Provide the [X, Y] coordinate of the cell's center where the given text is located.  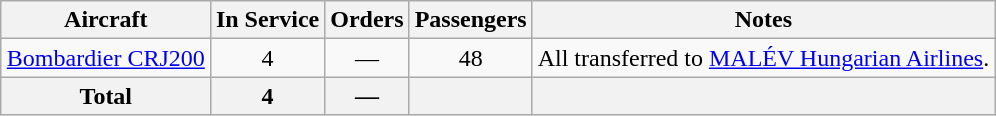
All transferred to MALÉV Hungarian Airlines. [764, 58]
Orders [367, 20]
48 [470, 58]
In Service [267, 20]
Total [106, 96]
Passengers [470, 20]
Bombardier CRJ200 [106, 58]
Aircraft [106, 20]
Notes [764, 20]
